Find where the given text appears and provide that cell's center as (x, y) coordinate. 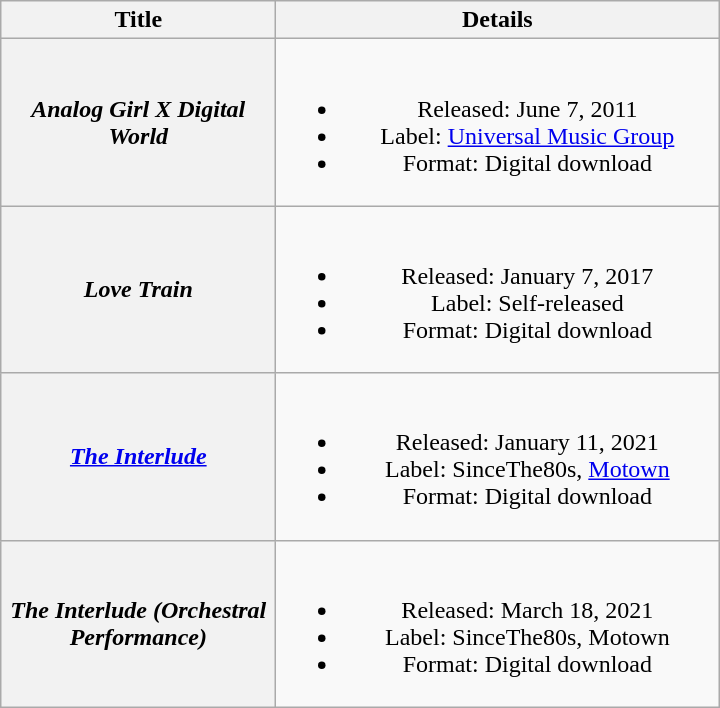
The Interlude (138, 456)
Released: January 7, 2017Label: Self-releasedFormat: Digital download (498, 290)
Analog Girl X Digital World (138, 122)
The Interlude (Orchestral Performance) (138, 624)
Released: June 7, 2011Label: Universal Music GroupFormat: Digital download (498, 122)
Released: January 11, 2021Label: SinceThe80s, MotownFormat: Digital download (498, 456)
Title (138, 20)
Released: March 18, 2021Label: SinceThe80s, MotownFormat: Digital download (498, 624)
Love Train (138, 290)
Details (498, 20)
